For the text-containing cell, return its midpoint in (X, Y) coordinate format. 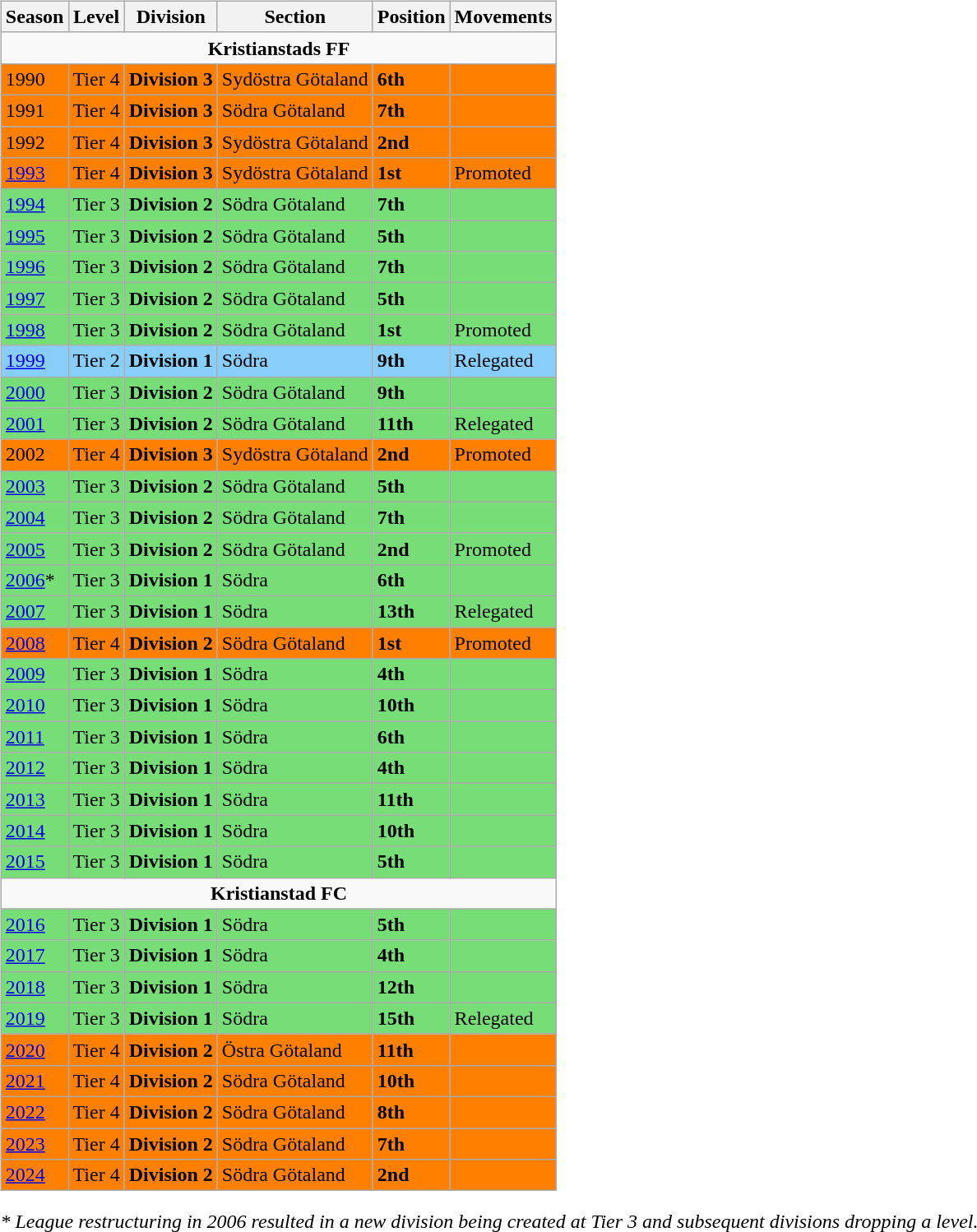
1998 (35, 330)
15th (411, 1018)
2019 (35, 1018)
2009 (35, 674)
1990 (35, 79)
2018 (35, 987)
2011 (35, 737)
Kristianstads FF (279, 48)
1999 (35, 361)
2012 (35, 768)
Tier 2 (96, 361)
2005 (35, 549)
2021 (35, 1081)
2008 (35, 642)
Division (171, 16)
2015 (35, 862)
2023 (35, 1144)
1995 (35, 236)
Season (35, 16)
2017 (35, 956)
2003 (35, 486)
1997 (35, 299)
1991 (35, 110)
2006* (35, 580)
8th (411, 1112)
Level (96, 16)
2001 (35, 424)
Kristianstad FC (279, 893)
2007 (35, 611)
Position (411, 16)
Östra Götaland (294, 1049)
1994 (35, 205)
1993 (35, 174)
Movements (503, 16)
1996 (35, 267)
2004 (35, 517)
2000 (35, 392)
1992 (35, 142)
2016 (35, 924)
2020 (35, 1049)
2002 (35, 455)
2010 (35, 706)
2014 (35, 831)
2024 (35, 1175)
2013 (35, 799)
12th (411, 987)
2022 (35, 1112)
13th (411, 611)
Section (294, 16)
